Search for the cell housing the specified text and yield its (X, Y) center coordinate. 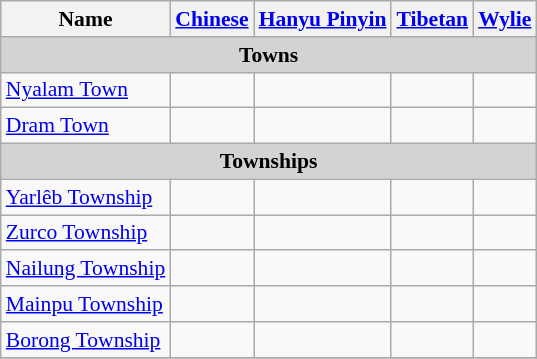
Nyalam Town (86, 90)
Dram Town (86, 126)
Townships (269, 162)
Yarlêb Township (86, 197)
Tibetan (432, 19)
Mainpu Township (86, 304)
Chinese (212, 19)
Borong Township (86, 340)
Towns (269, 55)
Name (86, 19)
Zurco Township (86, 233)
Wylie (504, 19)
Hanyu Pinyin (323, 19)
Nailung Township (86, 269)
